Provide the [x, y] coordinate of the cell's center where the given text is located.  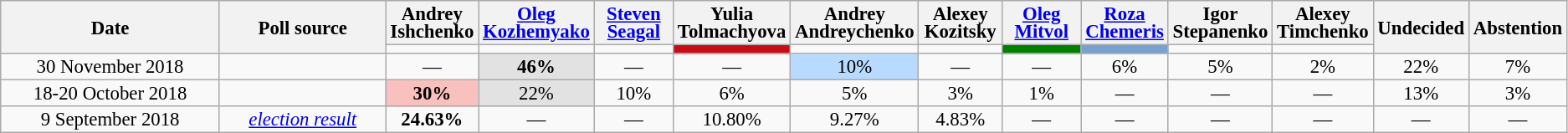
Igor Stepanenko [1220, 23]
Alexey Kozitsky [961, 23]
18-20 October 2018 [110, 94]
24.63% [432, 120]
9.27% [855, 120]
4.83% [961, 120]
Date [110, 27]
Undecided [1421, 27]
7% [1518, 67]
46% [536, 67]
30% [432, 94]
Abstention [1518, 27]
30 November 2018 [110, 67]
Poll source [303, 27]
Oleg Kozhemyako [536, 23]
10.80% [732, 120]
Roza Chemeris [1125, 23]
Alexey Timchenko [1323, 23]
election result [303, 120]
Andrey Ishchenko [432, 23]
Yulia Tolmachyova [732, 23]
Andrey Andreychenko [855, 23]
1% [1042, 94]
9 September 2018 [110, 120]
2% [1323, 67]
13% [1421, 94]
Steven Seagal [633, 23]
Oleg Mitvol [1042, 23]
